Detect which cell encompasses the target text, then output its (x, y) center coordinate. 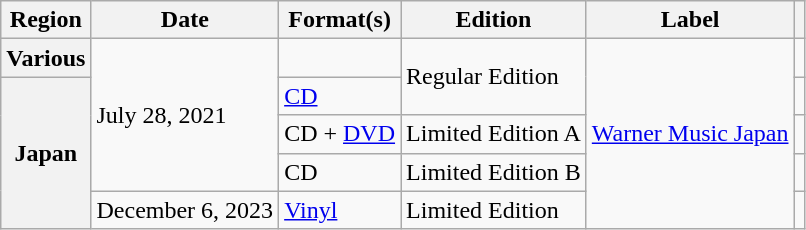
December 6, 2023 (185, 210)
CD + DVD (340, 134)
Limited Edition B (494, 172)
Regular Edition (494, 77)
Date (185, 20)
Limited Edition A (494, 134)
Limited Edition (494, 210)
Label (690, 20)
Various (46, 58)
Warner Music Japan (690, 134)
Edition (494, 20)
Vinyl (340, 210)
Region (46, 20)
July 28, 2021 (185, 115)
Japan (46, 153)
Format(s) (340, 20)
